Locate the cell with the specified text and output its (X, Y) center coordinate. 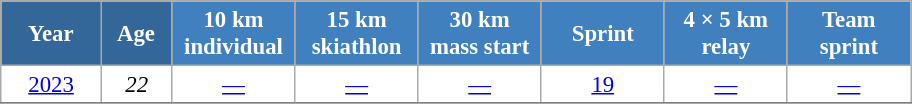
30 km mass start (480, 34)
2023 (52, 85)
Sprint (602, 34)
Team sprint (848, 34)
15 km skiathlon (356, 34)
22 (136, 85)
Age (136, 34)
19 (602, 85)
10 km individual (234, 34)
4 × 5 km relay (726, 34)
Year (52, 34)
